Return (x, y) of the center of cell containing provided text 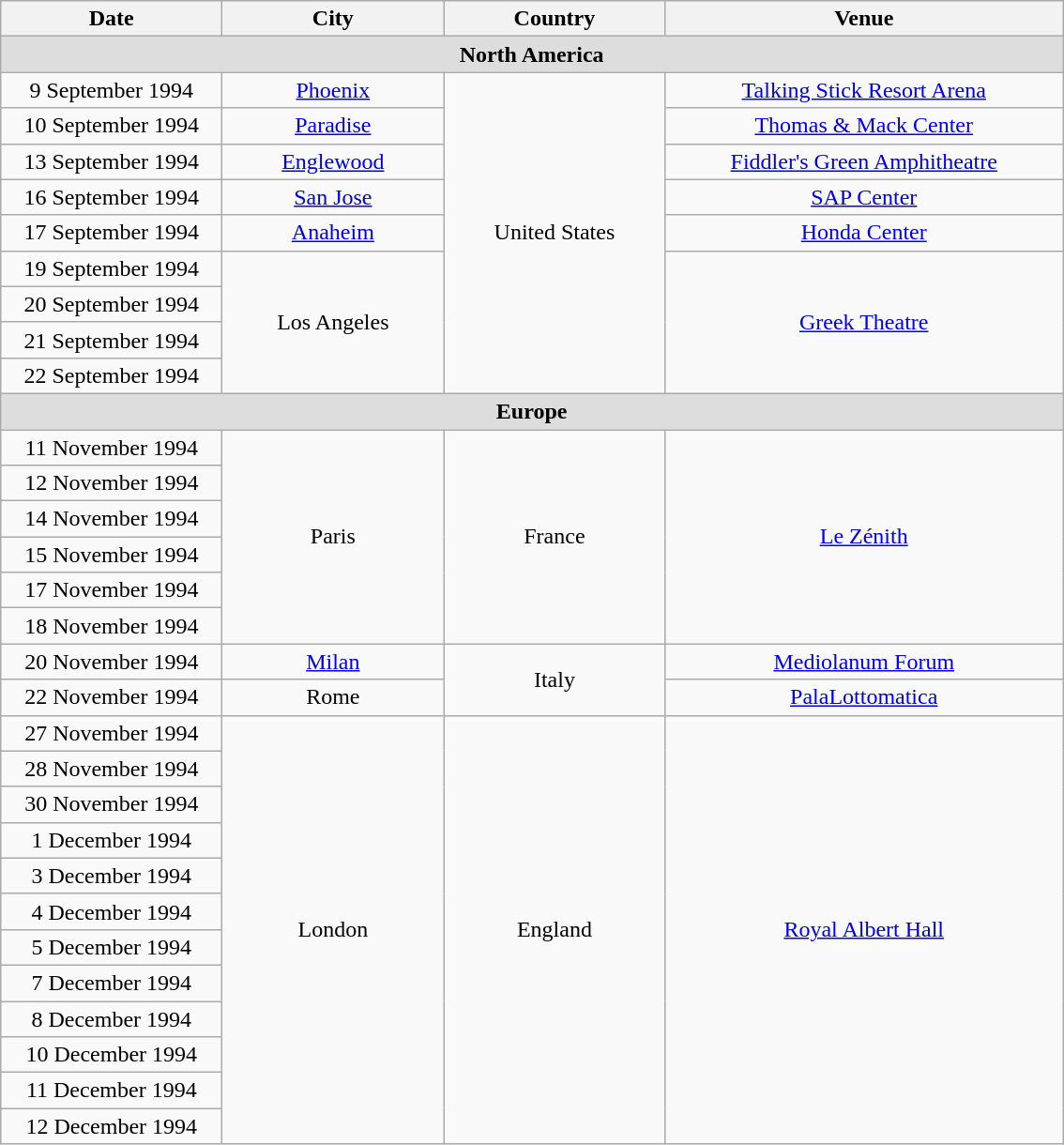
City (333, 19)
27 November 1994 (112, 733)
18 November 1994 (112, 626)
20 September 1994 (112, 304)
Englewood (333, 161)
4 December 1994 (112, 911)
France (555, 537)
Anaheim (333, 233)
12 November 1994 (112, 483)
Country (555, 19)
1 December 1994 (112, 840)
17 September 1994 (112, 233)
20 November 1994 (112, 662)
Paradise (333, 126)
PalaLottomatica (864, 697)
United States (555, 233)
8 December 1994 (112, 1018)
11 December 1994 (112, 1091)
SAP Center (864, 197)
14 November 1994 (112, 519)
London (333, 929)
Royal Albert Hall (864, 929)
22 September 1994 (112, 375)
North America (532, 54)
England (555, 929)
15 November 1994 (112, 555)
12 December 1994 (112, 1126)
16 September 1994 (112, 197)
30 November 1994 (112, 804)
9 September 1994 (112, 90)
Paris (333, 537)
Fiddler's Green Amphitheatre (864, 161)
17 November 1994 (112, 590)
28 November 1994 (112, 769)
13 September 1994 (112, 161)
Europe (532, 411)
Phoenix (333, 90)
Greek Theatre (864, 322)
Milan (333, 662)
Italy (555, 679)
3 December 1994 (112, 876)
19 September 1994 (112, 268)
Talking Stick Resort Arena (864, 90)
Honda Center (864, 233)
San Jose (333, 197)
Los Angeles (333, 322)
10 December 1994 (112, 1055)
5 December 1994 (112, 947)
Le Zénith (864, 537)
10 September 1994 (112, 126)
Rome (333, 697)
11 November 1994 (112, 448)
22 November 1994 (112, 697)
Thomas & Mack Center (864, 126)
21 September 1994 (112, 340)
7 December 1994 (112, 983)
Venue (864, 19)
Mediolanum Forum (864, 662)
Date (112, 19)
